Identify which cell holds the provided text, then report its (x, y) central coordinate. 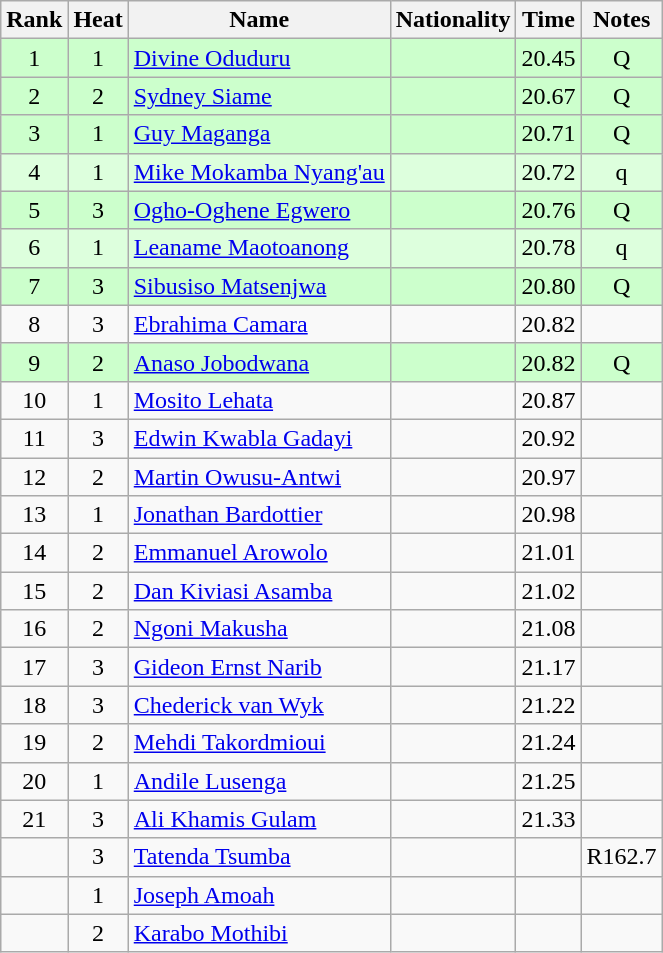
Dan Kiviasi Asamba (259, 591)
17 (34, 667)
20.76 (548, 210)
21.25 (548, 781)
21.17 (548, 667)
Nationality (453, 20)
21 (34, 819)
21.33 (548, 819)
Ebrahima Camara (259, 324)
16 (34, 629)
Edwin Kwabla Gadayi (259, 438)
11 (34, 438)
Joseph Amoah (259, 895)
Anaso Jobodwana (259, 362)
Divine Oduduru (259, 58)
12 (34, 477)
6 (34, 248)
8 (34, 324)
Guy Maganga (259, 134)
Ali Khamis Gulam (259, 819)
20.98 (548, 515)
20 (34, 781)
21.08 (548, 629)
20.97 (548, 477)
5 (34, 210)
14 (34, 553)
21.22 (548, 705)
Name (259, 20)
7 (34, 286)
Time (548, 20)
Mosito Lehata (259, 400)
20.80 (548, 286)
4 (34, 172)
Heat (98, 20)
Ogho-Oghene Egwero (259, 210)
20.72 (548, 172)
21.01 (548, 553)
Tatenda Tsumba (259, 857)
R162.7 (622, 857)
20.78 (548, 248)
15 (34, 591)
Notes (622, 20)
Rank (34, 20)
20.71 (548, 134)
9 (34, 362)
18 (34, 705)
19 (34, 743)
21.02 (548, 591)
Sydney Siame (259, 96)
Gideon Ernst Narib (259, 667)
10 (34, 400)
20.92 (548, 438)
Emmanuel Arowolo (259, 553)
Leaname Maotoanong (259, 248)
Mike Mokamba Nyang'au (259, 172)
20.87 (548, 400)
20.45 (548, 58)
Jonathan Bardottier (259, 515)
Andile Lusenga (259, 781)
21.24 (548, 743)
Karabo Mothibi (259, 933)
Chederick van Wyk (259, 705)
Sibusiso Matsenjwa (259, 286)
Ngoni Makusha (259, 629)
Martin Owusu-Antwi (259, 477)
Mehdi Takordmioui (259, 743)
20.67 (548, 96)
13 (34, 515)
